Locate the cell with the specified text and output its [X, Y] center coordinate. 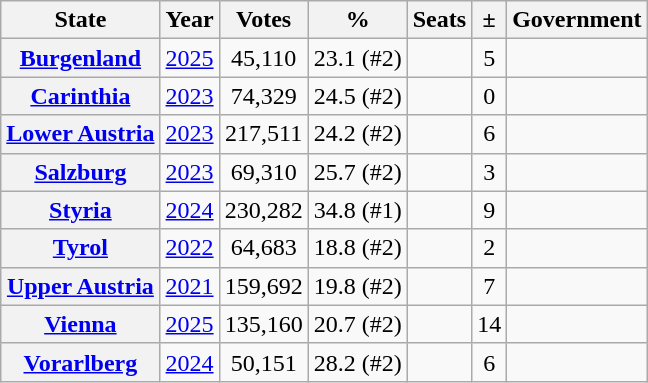
Votes [264, 20]
24.2 (#2) [358, 134]
Vienna [80, 324]
69,310 [264, 172]
135,160 [264, 324]
Year [190, 20]
Government [577, 20]
28.2 (#2) [358, 362]
19.8 (#2) [358, 286]
± [490, 20]
50,151 [264, 362]
14 [490, 324]
9 [490, 210]
2021 [190, 286]
5 [490, 58]
64,683 [264, 248]
Burgenland [80, 58]
217,511 [264, 134]
24.5 (#2) [358, 96]
State [80, 20]
7 [490, 286]
Upper Austria [80, 286]
20.7 (#2) [358, 324]
230,282 [264, 210]
18.8 (#2) [358, 248]
Vorarlberg [80, 362]
Carinthia [80, 96]
Tyrol [80, 248]
Lower Austria [80, 134]
Styria [80, 210]
Salzburg [80, 172]
23.1 (#2) [358, 58]
0 [490, 96]
34.8 (#1) [358, 210]
3 [490, 172]
2 [490, 248]
25.7 (#2) [358, 172]
2022 [190, 248]
74,329 [264, 96]
45,110 [264, 58]
% [358, 20]
Seats [439, 20]
159,692 [264, 286]
